Identify which cell holds the provided text, then report its (x, y) central coordinate. 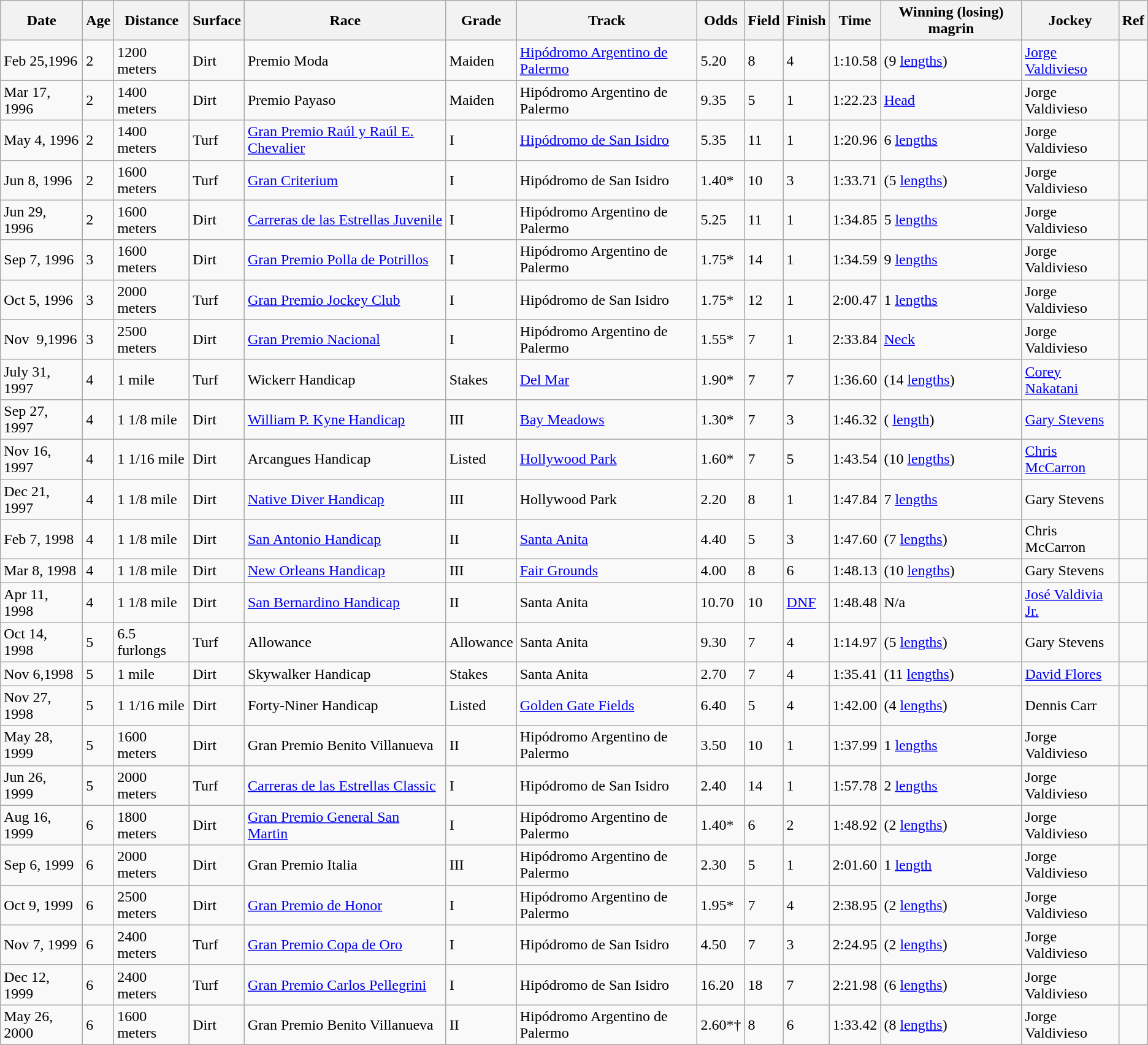
David Flores (1070, 674)
Feb 7, 1998 (42, 540)
Gran Premio General San Martin (345, 825)
(4 lengths) (951, 705)
Native Diver Handicap (345, 499)
2:01.60 (855, 865)
San Bernardino Handicap (345, 602)
Track (607, 21)
1:34.59 (855, 260)
Sep 7, 1996 (42, 260)
Jun 29, 1996 (42, 220)
Nov 6,1998 (42, 674)
Gran Premio Jockey Club (345, 299)
(9 lengths) (951, 60)
Jun 8, 1996 (42, 180)
Distance (152, 21)
Corey Nakatani (1070, 379)
2:38.95 (855, 905)
2:21.98 (855, 985)
Bay Meadows (607, 419)
Date (42, 21)
1200 meters (152, 60)
1:34.85 (855, 220)
10.70 (721, 602)
Oct 14, 1998 (42, 643)
2.20 (721, 499)
5.25 (721, 220)
Neck (951, 340)
1 length (951, 865)
William P. Kyne Handicap (345, 419)
4.00 (721, 571)
(8 lengths) (951, 1024)
Nov 27, 1998 (42, 705)
Nov 16, 1997 (42, 459)
May 28, 1999 (42, 746)
Winning (losing) magrin (951, 21)
1:46.32 (855, 419)
( length) (951, 419)
(7 lengths) (951, 540)
San Antonio Handicap (345, 540)
Dec 21, 1997 (42, 499)
1:20.96 (855, 140)
Feb 25,1996 (42, 60)
Skywalker Handicap (345, 674)
Forty-Niner Handicap (345, 705)
Grade (481, 21)
5.35 (721, 140)
1:47.60 (855, 540)
1:48.92 (855, 825)
1:43.54 (855, 459)
Wickerr Handicap (345, 379)
Gran Premio Italia (345, 865)
DNF (806, 602)
16.20 (721, 985)
Nov 7, 1999 (42, 944)
1:57.78 (855, 785)
Aug 16, 1999 (42, 825)
1.30* (721, 419)
12 (764, 299)
(6 lengths) (951, 985)
4.50 (721, 944)
2.40 (721, 785)
2:00.47 (855, 299)
1:10.58 (855, 60)
5 lengths (951, 220)
Premio Moda (345, 60)
Oct 5, 1996 (42, 299)
1:33.71 (855, 180)
Age (98, 21)
Mar 17, 1996 (42, 101)
6.40 (721, 705)
9 lengths (951, 260)
Odds (721, 21)
3.50 (721, 746)
2 lengths (951, 785)
Mar 8, 1998 (42, 571)
Nov 9,1996 (42, 340)
4.40 (721, 540)
Gran Premio Raúl y Raúl E. Chevalier (345, 140)
1:47.84 (855, 499)
Del Mar (607, 379)
Gran Premio Copa de Oro (345, 944)
July 31, 1997 (42, 379)
Gran Premio Carlos Pellegrini (345, 985)
1.55* (721, 340)
Head (951, 101)
6.5 furlongs (152, 643)
Sep 27, 1997 (42, 419)
1:35.41 (855, 674)
Apr 11, 1998 (42, 602)
9.35 (721, 101)
5.20 (721, 60)
7 lengths (951, 499)
(11 lengths) (951, 674)
1:48.48 (855, 602)
2.30 (721, 865)
May 4, 1996 (42, 140)
1:33.42 (855, 1024)
N/a (951, 602)
9.30 (721, 643)
Gran Premio de Honor (345, 905)
18 (764, 985)
Arcangues Handicap (345, 459)
1:36.60 (855, 379)
Field (764, 21)
Fair Grounds (607, 571)
1:37.99 (855, 746)
Surface (217, 21)
New Orleans Handicap (345, 571)
Sep 6, 1999 (42, 865)
Gran Premio Nacional (345, 340)
Time (855, 21)
1:22.23 (855, 101)
1.95* (721, 905)
Carreras de las Estrellas Juvenile (345, 220)
Dec 12, 1999 (42, 985)
Golden Gate Fields (607, 705)
2.60*† (721, 1024)
1800 meters (152, 825)
(14 lengths) (951, 379)
Gran Criterium (345, 180)
Jun 26, 1999 (42, 785)
1:42.00 (855, 705)
José Valdivia Jr. (1070, 602)
Dennis Carr (1070, 705)
Gran Premio Polla de Potrillos (345, 260)
Premio Payaso (345, 101)
2.70 (721, 674)
1.90* (721, 379)
2:33.84 (855, 340)
1:48.13 (855, 571)
6 lengths (951, 140)
Oct 9, 1999 (42, 905)
Carreras de las Estrellas Classic (345, 785)
1.60* (721, 459)
Ref (1133, 21)
1:14.97 (855, 643)
May 26, 2000 (42, 1024)
Race (345, 21)
Jockey (1070, 21)
Finish (806, 21)
2:24.95 (855, 944)
